For the text-containing cell, return its midpoint in [X, Y] coordinate format. 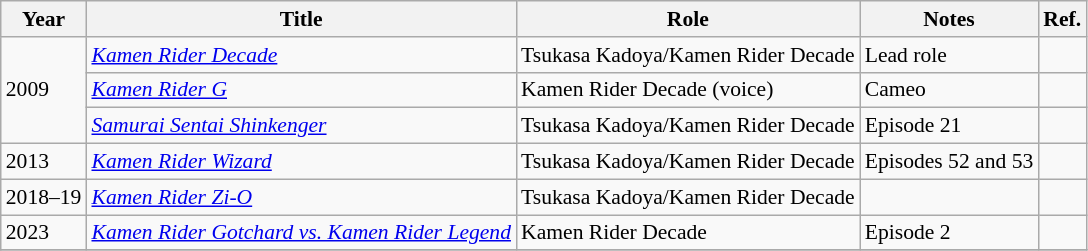
2023 [44, 233]
Episodes 52 and 53 [950, 162]
Kamen Rider G [301, 90]
2018–19 [44, 197]
Title [301, 19]
Ref. [1062, 19]
Notes [950, 19]
Kamen Rider Decade (voice) [688, 90]
Kamen Rider Gotchard vs. Kamen Rider Legend [301, 233]
Samurai Sentai Shinkenger [301, 126]
Year [44, 19]
2009 [44, 90]
Lead role [950, 55]
Cameo [950, 90]
2013 [44, 162]
Role [688, 19]
Episode 2 [950, 233]
Episode 21 [950, 126]
Kamen Rider Zi-O [301, 197]
Kamen Rider Wizard [301, 162]
